Extract the (x, y) coordinate from the center of the cell holding the provided text.  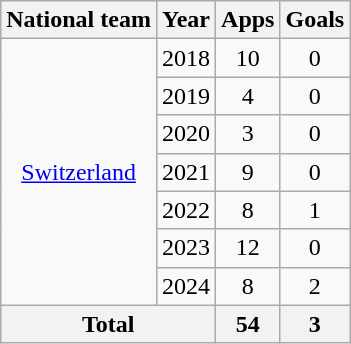
Goals (315, 20)
2019 (186, 96)
2023 (186, 248)
Year (186, 20)
2020 (186, 134)
2018 (186, 58)
Apps (248, 20)
National team (79, 20)
9 (248, 172)
2024 (186, 286)
2022 (186, 210)
Total (108, 324)
2 (315, 286)
10 (248, 58)
Switzerland (79, 172)
4 (248, 96)
2021 (186, 172)
1 (315, 210)
54 (248, 324)
12 (248, 248)
